Scan for the cell matching the given text and deliver its [x, y] coordinate at center. 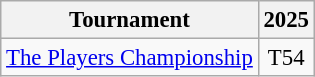
Tournament [130, 20]
2025 [286, 20]
T54 [286, 58]
The Players Championship [130, 58]
